Search for the cell housing the specified text and yield its [X, Y] center coordinate. 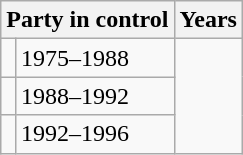
Years [208, 20]
Party in control [88, 20]
1992–1996 [94, 134]
1975–1988 [94, 58]
1988–1992 [94, 96]
